Scan for the cell matching the given text and deliver its [X, Y] coordinate at center. 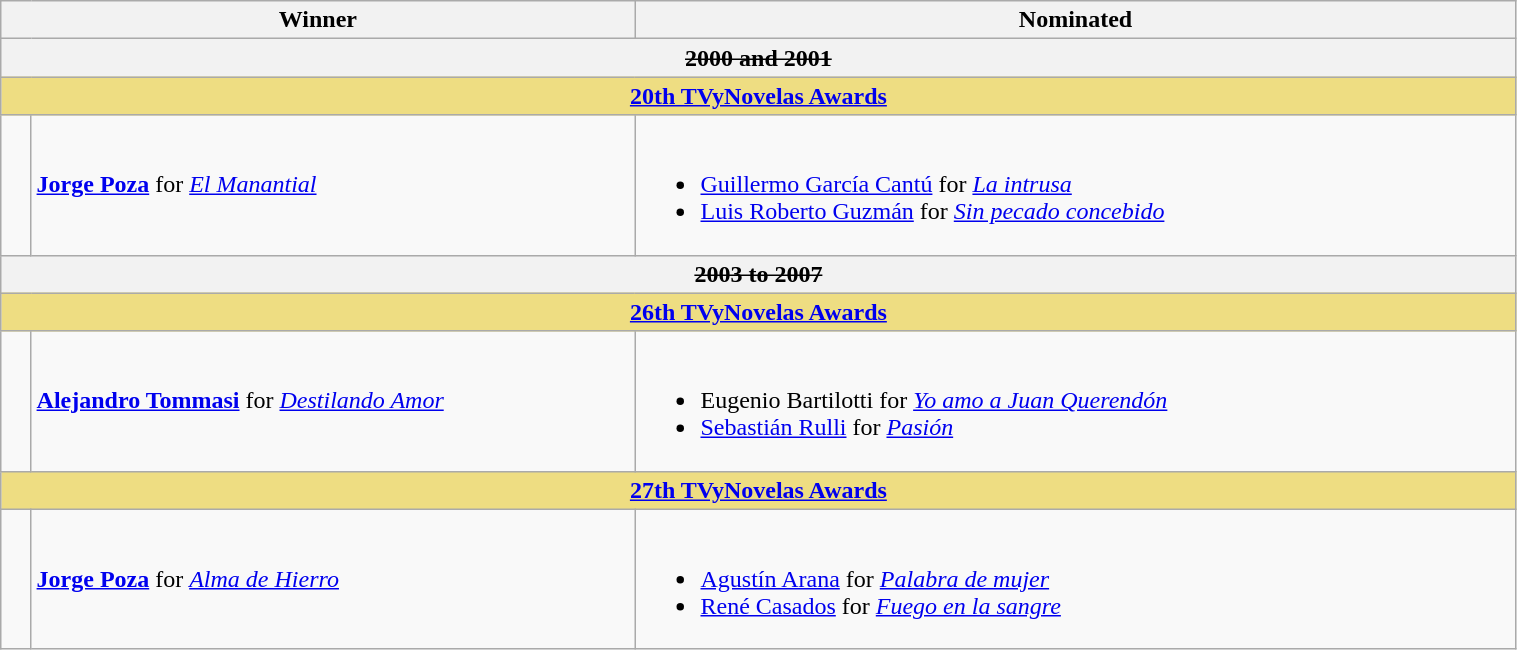
27th TVyNovelas Awards [758, 490]
Agustín Arana for Palabra de mujerRené Casados for Fuego en la sangre [1076, 579]
Alejandro Tommasi for Destilando Amor [333, 401]
Jorge Poza for Alma de Hierro [333, 579]
Guillermo García Cantú for La intrusaLuis Roberto Guzmán for Sin pecado concebido [1076, 185]
Nominated [1076, 20]
26th TVyNovelas Awards [758, 312]
2003 to 2007 [758, 274]
Eugenio Bartilotti for Yo amo a Juan QuerendónSebastián Rulli for Pasión [1076, 401]
Jorge Poza for El Manantial [333, 185]
Winner [318, 20]
20th TVyNovelas Awards [758, 96]
2000 and 2001 [758, 58]
